Capture the cell that displays the provided text and extract its [x, y] central coordinate. 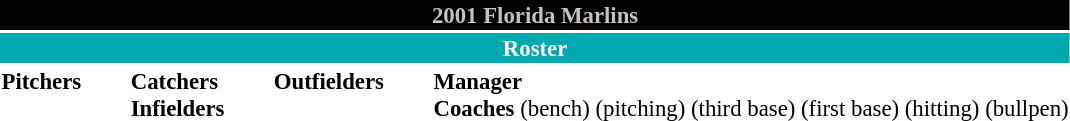
2001 Florida Marlins [535, 15]
Roster [535, 48]
